Search for the cell housing the specified text and yield its (x, y) center coordinate. 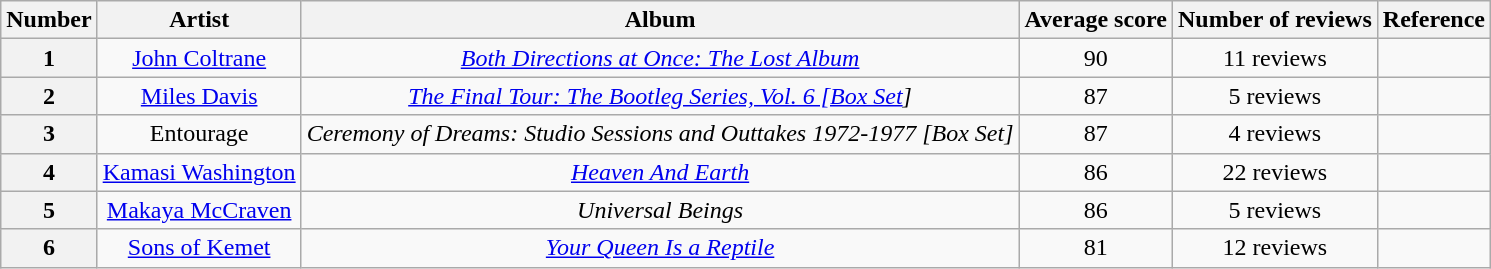
6 (49, 248)
Both Directions at Once: The Lost Album (660, 58)
Miles Davis (199, 96)
Heaven And Earth (660, 172)
81 (1096, 248)
Sons of Kemet (199, 248)
2 (49, 96)
1 (49, 58)
Your Queen Is a Reptile (660, 248)
Artist (199, 20)
Entourage (199, 134)
5 (49, 210)
4 (49, 172)
12 reviews (1274, 248)
Average score (1096, 20)
22 reviews (1274, 172)
Number (49, 20)
Reference (1434, 20)
3 (49, 134)
90 (1096, 58)
Kamasi Washington (199, 172)
Universal Beings (660, 210)
Makaya McCraven (199, 210)
Number of reviews (1274, 20)
The Final Tour: The Bootleg Series, Vol. 6 [Box Set] (660, 96)
Album (660, 20)
John Coltrane (199, 58)
Ceremony of Dreams: Studio Sessions and Outtakes 1972-1977 [Box Set] (660, 134)
4 reviews (1274, 134)
11 reviews (1274, 58)
